Scan for the cell matching the given text and deliver its [X, Y] coordinate at center. 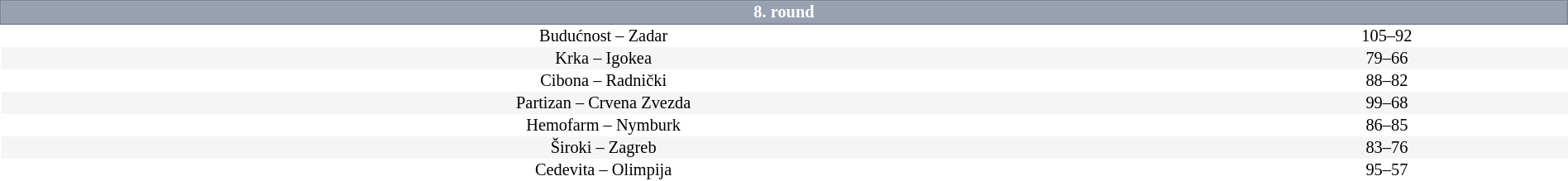
Široki – Zagreb [604, 147]
Cedevita – Olimpija [604, 170]
95–57 [1386, 170]
88–82 [1386, 81]
99–68 [1386, 102]
Krka – Igokea [604, 58]
Partizan – Crvena Zvezda [604, 102]
105–92 [1386, 36]
83–76 [1386, 147]
86–85 [1386, 126]
79–66 [1386, 58]
Hemofarm – Nymburk [604, 126]
Budućnost – Zadar [604, 36]
8. round [784, 12]
Cibona – Radnički [604, 81]
